Pinpoint the cell where the given text exists, returning its [x, y] midpoint coordinate. 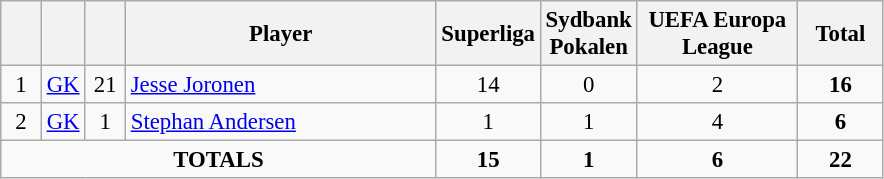
15 [488, 160]
4 [718, 122]
16 [841, 85]
14 [488, 85]
TOTALS [218, 160]
22 [841, 160]
Jesse Joronen [280, 85]
Sydbank Pokalen [588, 34]
0 [588, 85]
UEFA Europa League [718, 34]
Stephan Andersen [280, 122]
Superliga [488, 34]
21 [106, 85]
Player [280, 34]
Total [841, 34]
